Scan for the cell matching the given text and deliver its (X, Y) coordinate at center. 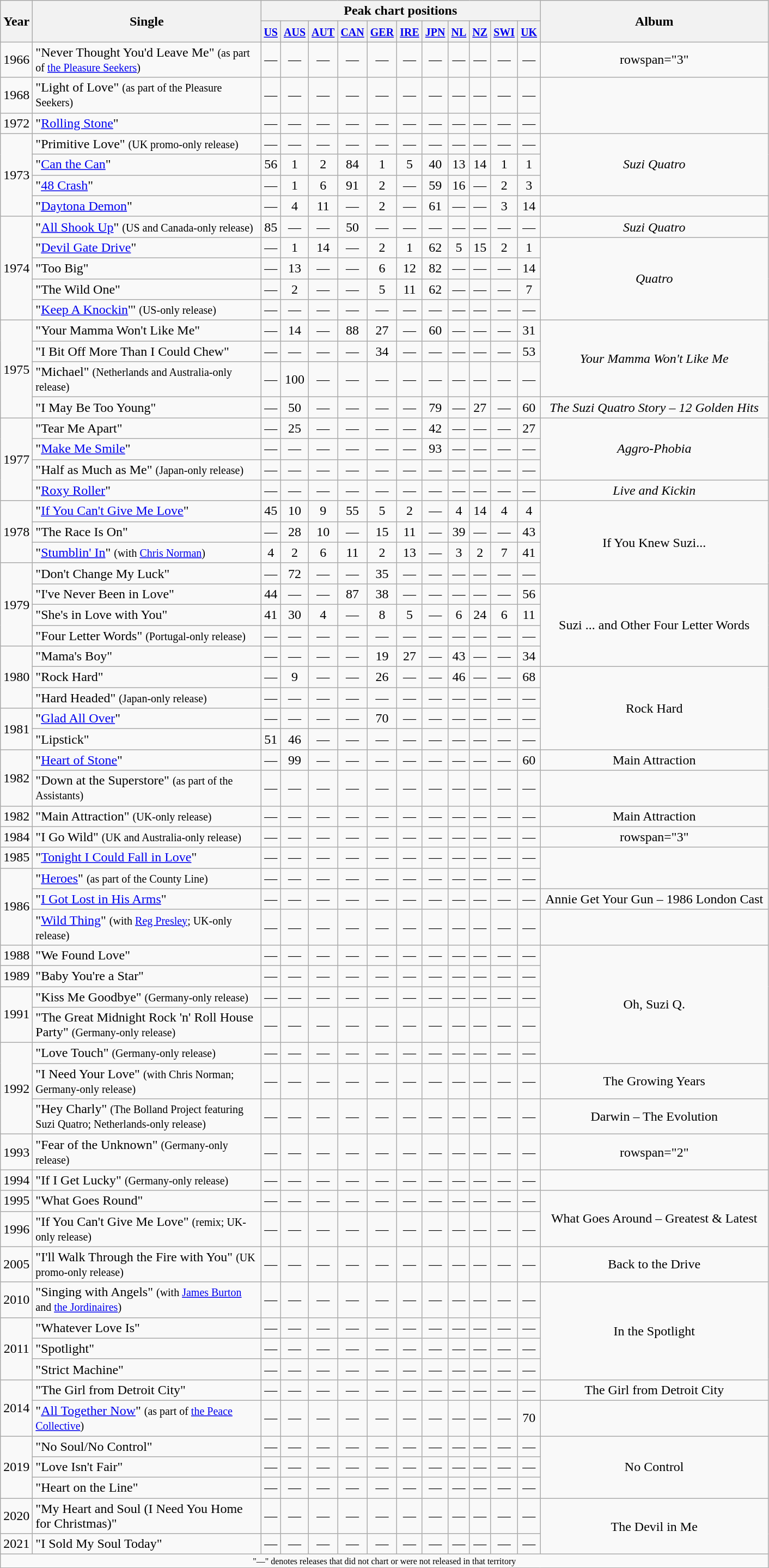
In the Spotlight (655, 1330)
Peak chart positions (401, 11)
51 (271, 739)
Annie Get Your Gun – 1986 London Cast (655, 899)
1978 (16, 532)
2020 (16, 1516)
"Love Touch" (Germany-only release) (147, 1053)
88 (352, 331)
"Rock Hard" (147, 677)
"Rolling Stone" (147, 123)
1986 (16, 907)
44 (271, 594)
"I Sold My Soul Today" (147, 1544)
"48 Crash" (147, 185)
31 (529, 331)
79 (435, 408)
39 (459, 532)
IRE (410, 32)
"Singing with Angels" (with James Burton and the Jordinaires) (147, 1300)
68 (529, 677)
"My Heart and Soul (I Need You Home for Christmas)" (147, 1516)
"Baby You're a Star" (147, 976)
"The Wild One" (147, 289)
"Make Me Smile" (147, 449)
NZ (480, 32)
"Tonight I Could Fall in Love" (147, 858)
No Control (655, 1467)
"Heart on the Line" (147, 1488)
Rock Hard (655, 708)
45 (271, 511)
55 (352, 511)
The Girl from Detroit City (655, 1390)
1977 (16, 459)
1985 (16, 858)
2011 (16, 1348)
Back to the Drive (655, 1264)
25 (295, 428)
"The Great Midnight Rock 'n' Roll House Party" (Germany-only release) (147, 1025)
2010 (16, 1300)
"Your Mamma Won't Like Me" (147, 331)
19 (382, 657)
"Too Big" (147, 268)
US (271, 32)
GER (382, 32)
28 (295, 532)
AUT (324, 32)
1992 (16, 1089)
38 (382, 594)
NL (459, 32)
1994 (16, 1180)
"Down at the Superstore" (as part of the Assistants) (147, 788)
2014 (16, 1408)
1984 (16, 837)
"Heart of Stone" (147, 760)
Darwin – The Evolution (655, 1117)
91 (352, 185)
AUS (295, 32)
"If You Can't Give Me Love" (147, 511)
"Daytona Demon" (147, 206)
99 (295, 760)
"Four Letter Words" (Portugal-only release) (147, 636)
100 (295, 379)
"Glad All Over" (147, 719)
"Hey Charly" (The Bolland Project featuring Suzi Quatro; Netherlands-only release) (147, 1117)
"I Bit Off More Than I Could Chew" (147, 351)
"If I Get Lucky" (Germany-only release) (147, 1180)
"Light of Love" (as part of the Pleasure Seekers) (147, 95)
"I'll Walk Through the Fire with You" (UK promo-only release) (147, 1264)
JPN (435, 32)
"All Shook Up" (US and Canada-only release) (147, 227)
1979 (16, 604)
CAN (352, 32)
"Wild Thing" (with Reg Presley; UK-only release) (147, 927)
1996 (16, 1229)
"Michael" (Netherlands and Australia-only release) (147, 379)
The Suzi Quatro Story – 12 Golden Hits (655, 408)
82 (435, 268)
rowspan="2" (655, 1152)
16 (459, 185)
1974 (16, 268)
Album (655, 21)
30 (295, 615)
1981 (16, 729)
"Keep A Knockin'" (US-only release) (147, 310)
"Tear Me Apart" (147, 428)
"The Race Is On" (147, 532)
If You Knew Suzi... (655, 542)
"—" denotes releases that did not chart or were not released in that territory (384, 1561)
1980 (16, 677)
"Lipstick" (147, 739)
87 (352, 594)
"We Found Love" (147, 955)
2021 (16, 1544)
"Never Thought You'd Leave Me" (as part of the Pleasure Seekers) (147, 60)
61 (435, 206)
2019 (16, 1467)
"Heroes" (as part of the County Line) (147, 878)
What Goes Around – Greatest & Latest (655, 1218)
Suzi ... and Other Four Letter Words (655, 625)
"Main Attraction" (UK-only release) (147, 816)
72 (295, 573)
The Growing Years (655, 1081)
"Love Isn't Fair" (147, 1467)
"If You Can't Give Me Love" (remix; UK-only release) (147, 1229)
1991 (16, 1014)
1968 (16, 95)
SWI (504, 32)
"Primitive Love" (UK promo-only release) (147, 144)
"All Together Now" (as part of the Peace Collective) (147, 1418)
85 (271, 227)
93 (435, 449)
Quatro (655, 278)
8 (382, 615)
"Don't Change My Luck" (147, 573)
"Fear of the Unknown" (Germany-only release) (147, 1152)
1966 (16, 60)
"I Need Your Love" (with Chris Norman; Germany-only release) (147, 1081)
"No Soul/No Control" (147, 1447)
Live and Kickin (655, 490)
"I Go Wild" (UK and Australia-only release) (147, 837)
"Spotlight" (147, 1348)
2005 (16, 1264)
59 (435, 185)
"Stumblin' In" (with Chris Norman) (147, 552)
26 (382, 677)
12 (410, 268)
40 (435, 165)
"Mama's Boy" (147, 657)
"I Got Lost in His Arms" (147, 899)
53 (529, 351)
1995 (16, 1201)
1973 (16, 175)
"Half as Much as Me" (Japan-only release) (147, 470)
The Devil in Me (655, 1527)
1972 (16, 123)
"Kiss Me Goodbye" (Germany-only release) (147, 996)
"Devil Gate Drive" (147, 247)
Your Mamma Won't Like Me (655, 358)
"Strict Machine" (147, 1369)
"What Goes Round" (147, 1201)
1993 (16, 1152)
84 (352, 165)
24 (480, 615)
UK (529, 32)
"Can the Can" (147, 165)
35 (382, 573)
"Roxy Roller" (147, 490)
"She's in Love with You" (147, 615)
Oh, Suzi Q. (655, 1004)
1989 (16, 976)
Aggro-Phobia (655, 449)
"Hard Headed" (Japan-only release) (147, 698)
Single (147, 21)
"I May Be Too Young" (147, 408)
"Whatever Love Is" (147, 1328)
Year (16, 21)
42 (435, 428)
1988 (16, 955)
"The Girl from Detroit City" (147, 1390)
1975 (16, 369)
"I've Never Been in Love" (147, 594)
